Scan for the cell matching the given text and deliver its [X, Y] coordinate at center. 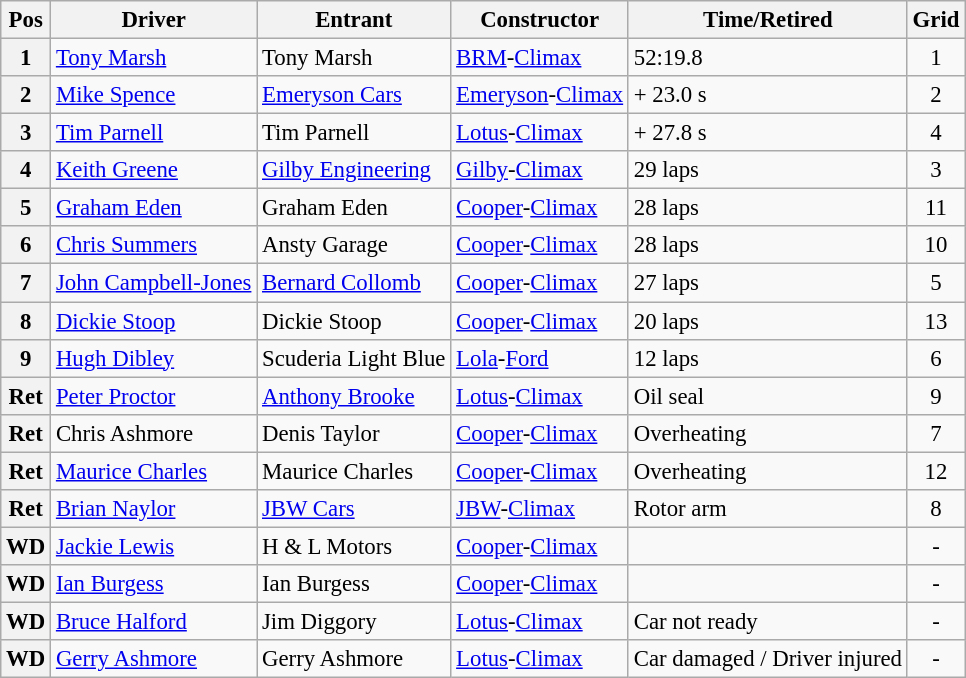
Hugh Dibley [154, 358]
Grid [936, 20]
Time/Retired [768, 20]
Anthony Brooke [354, 396]
Keith Greene [154, 170]
Gilby-Climax [540, 170]
Constructor [540, 20]
Gilby Engineering [354, 170]
JBW Cars [354, 509]
Emeryson Cars [354, 95]
29 laps [768, 170]
Entrant [354, 20]
Scuderia Light Blue [354, 358]
Driver [154, 20]
27 laps [768, 283]
Car damaged / Driver injured [768, 659]
12 laps [768, 358]
Bernard Collomb [354, 283]
13 [936, 321]
Lola-Ford [540, 358]
Jackie Lewis [154, 546]
Brian Naylor [154, 509]
H & L Motors [354, 546]
Rotor arm [768, 509]
Bruce Halford [154, 621]
20 laps [768, 321]
Ansty Garage [354, 245]
12 [936, 471]
JBW-Climax [540, 509]
+ 23.0 s [768, 95]
+ 27.8 s [768, 133]
BRM-Climax [540, 58]
Jim Diggory [354, 621]
Car not ready [768, 621]
Pos [26, 20]
11 [936, 208]
52:19.8 [768, 58]
Chris Summers [154, 245]
Chris Ashmore [154, 433]
Mike Spence [154, 95]
Denis Taylor [354, 433]
Oil seal [768, 396]
John Campbell-Jones [154, 283]
10 [936, 245]
Peter Proctor [154, 396]
Emeryson-Climax [540, 95]
